From the cell containing the given text, extract its center point as [X, Y] coordinate. 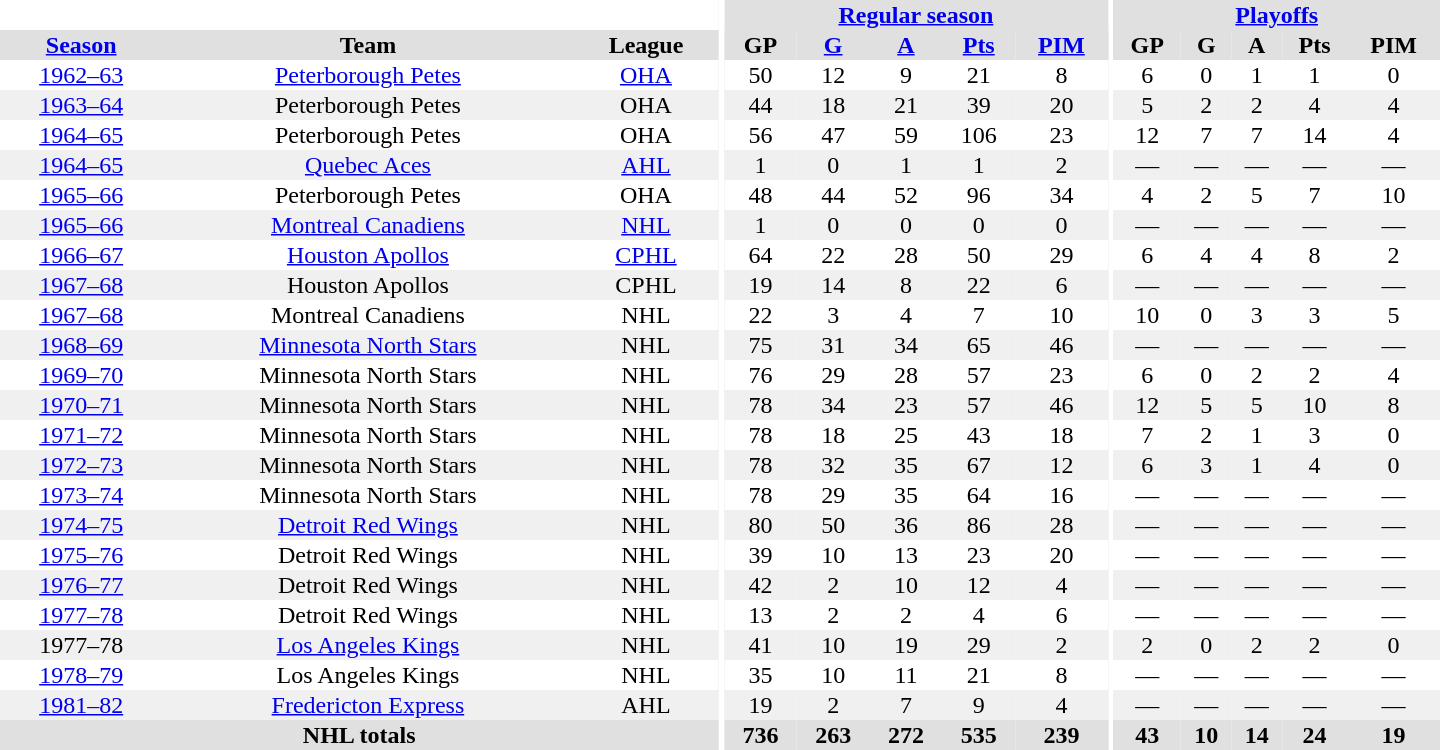
Regular season [916, 15]
1975–76 [81, 555]
1968–69 [81, 345]
56 [760, 135]
59 [906, 135]
42 [760, 585]
1971–72 [81, 435]
106 [978, 135]
1963–64 [81, 105]
36 [906, 525]
1976–77 [81, 585]
272 [906, 735]
NHL totals [359, 735]
96 [978, 195]
736 [760, 735]
1962–63 [81, 75]
24 [1314, 735]
Quebec Aces [368, 165]
1966–67 [81, 255]
1978–79 [81, 675]
535 [978, 735]
47 [834, 135]
Team [368, 45]
1974–75 [81, 525]
League [646, 45]
1970–71 [81, 405]
Season [81, 45]
86 [978, 525]
80 [760, 525]
32 [834, 465]
1969–70 [81, 375]
11 [906, 675]
25 [906, 435]
67 [978, 465]
1981–82 [81, 705]
48 [760, 195]
263 [834, 735]
239 [1062, 735]
Fredericton Express [368, 705]
75 [760, 345]
52 [906, 195]
31 [834, 345]
41 [760, 645]
1973–74 [81, 495]
76 [760, 375]
65 [978, 345]
16 [1062, 495]
Playoffs [1276, 15]
1972–73 [81, 465]
